Return (X, Y) of the center of cell containing provided text 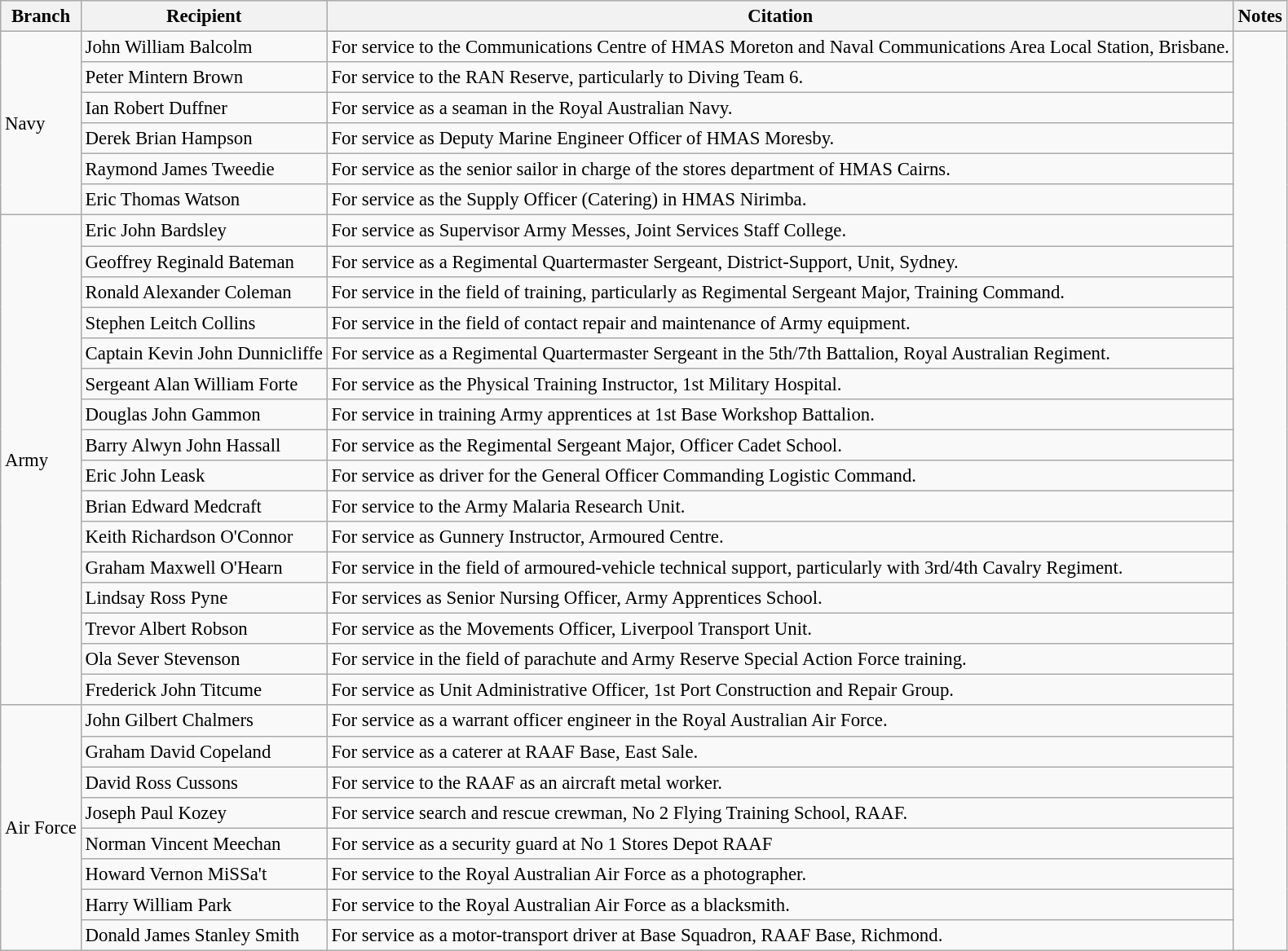
For service as driver for the General Officer Commanding Logistic Command. (780, 476)
Graham David Copeland (204, 751)
For service to the Army Malaria Research Unit. (780, 506)
For service in the field of training, particularly as Regimental Sergeant Major, Training Command. (780, 292)
For service in the field of armoured-vehicle technical support, particularly with 3rd/4th Cavalry Regiment. (780, 568)
Raymond James Tweedie (204, 170)
Stephen Leitch Collins (204, 323)
For service to the Communications Centre of HMAS Moreton and Naval Communications Area Local Station, Brisbane. (780, 47)
Army (41, 460)
Eric John Bardsley (204, 231)
For services as Senior Nursing Officer, Army Apprentices School. (780, 598)
For service as Gunnery Instructor, Armoured Centre. (780, 537)
Captain Kevin John Dunnicliffe (204, 353)
Ola Sever Stevenson (204, 659)
Brian Edward Medcraft (204, 506)
Donald James Stanley Smith (204, 936)
Douglas John Gammon (204, 415)
Geoffrey Reginald Bateman (204, 262)
For service as a Regimental Quartermaster Sergeant in the 5th/7th Battalion, Royal Australian Regiment. (780, 353)
For service to the RAN Reserve, particularly to Diving Team 6. (780, 77)
Graham Maxwell O'Hearn (204, 568)
Joseph Paul Kozey (204, 812)
Notes (1260, 16)
Keith Richardson O'Connor (204, 537)
For service as a warrant officer engineer in the Royal Australian Air Force. (780, 721)
Branch (41, 16)
For service as the Regimental Sergeant Major, Officer Cadet School. (780, 445)
For service as the Supply Officer (Catering) in HMAS Nirimba. (780, 200)
For service to the Royal Australian Air Force as a photographer. (780, 874)
For service as a security guard at No 1 Stores Depot RAAF (780, 843)
Peter Mintern Brown (204, 77)
For service as the Movements Officer, Liverpool Transport Unit. (780, 629)
Howard Vernon MiSSa't (204, 874)
For service as a Regimental Quartermaster Sergeant, District-Support, Unit, Sydney. (780, 262)
Navy (41, 124)
Trevor Albert Robson (204, 629)
Citation (780, 16)
For service as the senior sailor in charge of the stores department of HMAS Cairns. (780, 170)
Lindsay Ross Pyne (204, 598)
For service to the Royal Australian Air Force as a blacksmith. (780, 905)
For service in training Army apprentices at 1st Base Workshop Battalion. (780, 415)
For service search and rescue crewman, No 2 Flying Training School, RAAF. (780, 812)
David Ross Cussons (204, 782)
Frederick John Titcume (204, 690)
Sergeant Alan William Forte (204, 384)
Air Force (41, 828)
For service as a caterer at RAAF Base, East Sale. (780, 751)
Ian Robert Duffner (204, 108)
For service as a motor-transport driver at Base Squadron, RAAF Base, Richmond. (780, 936)
For service in the field of parachute and Army Reserve Special Action Force training. (780, 659)
For service to the RAAF as an aircraft metal worker. (780, 782)
Derek Brian Hampson (204, 139)
For service as Deputy Marine Engineer Officer of HMAS Moresby. (780, 139)
For service as Supervisor Army Messes, Joint Services Staff College. (780, 231)
For service as Unit Administrative Officer, 1st Port Construction and Repair Group. (780, 690)
For service as the Physical Training Instructor, 1st Military Hospital. (780, 384)
Recipient (204, 16)
Harry William Park (204, 905)
Eric John Leask (204, 476)
For service in the field of contact repair and maintenance of Army equipment. (780, 323)
Ronald Alexander Coleman (204, 292)
Norman Vincent Meechan (204, 843)
For service as a seaman in the Royal Australian Navy. (780, 108)
John Gilbert Chalmers (204, 721)
John William Balcolm (204, 47)
Eric Thomas Watson (204, 200)
Barry Alwyn John Hassall (204, 445)
